Search for the cell housing the specified text and yield its [x, y] center coordinate. 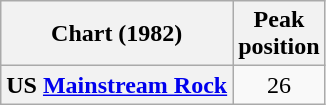
26 [279, 85]
Peakposition [279, 34]
US Mainstream Rock [117, 85]
Chart (1982) [117, 34]
